Search for the cell housing the specified text and yield its [x, y] center coordinate. 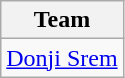
Team [62, 20]
Donji Srem [62, 58]
